Capture the cell that displays the provided text and extract its [x, y] central coordinate. 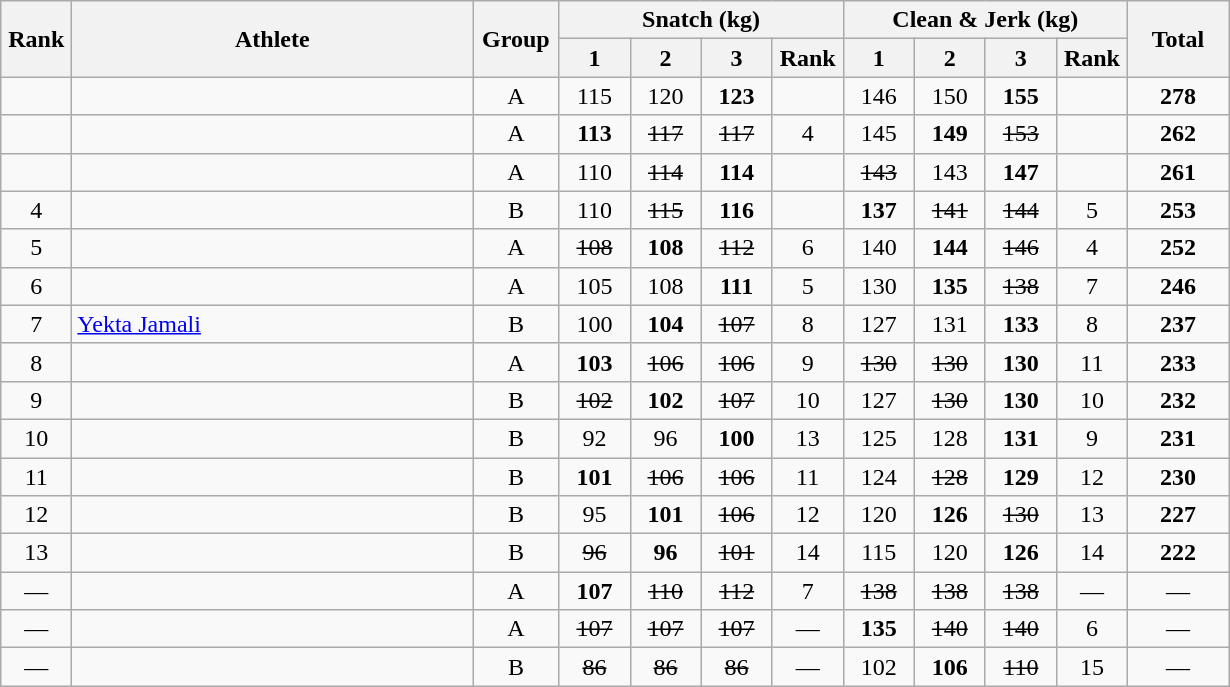
222 [1178, 553]
137 [878, 210]
95 [594, 515]
113 [594, 134]
15 [1092, 667]
278 [1178, 96]
116 [736, 210]
149 [950, 134]
111 [736, 286]
147 [1020, 172]
124 [878, 477]
Yekta Jamali [272, 324]
262 [1178, 134]
104 [666, 324]
105 [594, 286]
232 [1178, 400]
230 [1178, 477]
150 [950, 96]
231 [1178, 438]
237 [1178, 324]
Total [1178, 39]
92 [594, 438]
133 [1020, 324]
145 [878, 134]
Snatch (kg) [701, 20]
141 [950, 210]
Athlete [272, 39]
103 [594, 362]
123 [736, 96]
153 [1020, 134]
246 [1178, 286]
129 [1020, 477]
125 [878, 438]
253 [1178, 210]
252 [1178, 248]
Clean & Jerk (kg) [985, 20]
233 [1178, 362]
261 [1178, 172]
Group [516, 39]
227 [1178, 515]
155 [1020, 96]
